Return the (x, y) coordinate for the center point of the cell that contains the specified text.  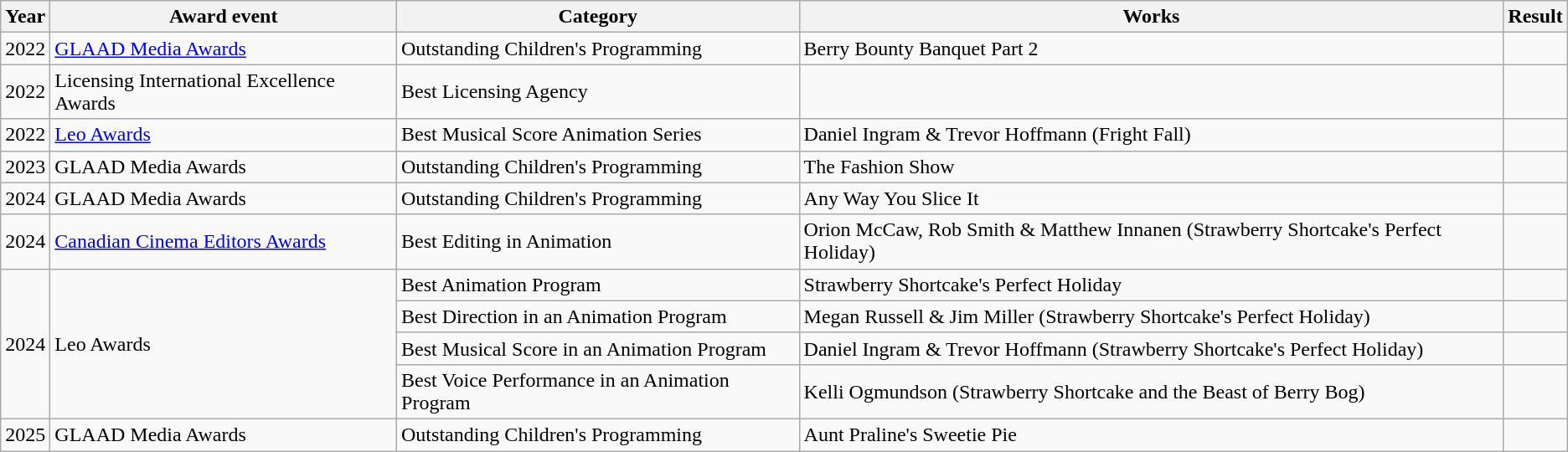
Best Direction in an Animation Program (598, 316)
Megan Russell & Jim Miller (Strawberry Shortcake's Perfect Holiday) (1151, 316)
Best Animation Program (598, 285)
Any Way You Slice It (1151, 198)
Daniel Ingram & Trevor Hoffmann (Fright Fall) (1151, 135)
Award event (224, 17)
Kelli Ogmundson (Strawberry Shortcake and the Beast of Berry Bog) (1151, 392)
Berry Bounty Banquet Part 2 (1151, 49)
Daniel Ingram & Trevor Hoffmann (Strawberry Shortcake's Perfect Holiday) (1151, 348)
Best Musical Score Animation Series (598, 135)
Category (598, 17)
Best Editing in Animation (598, 241)
Canadian Cinema Editors Awards (224, 241)
Result (1535, 17)
Best Licensing Agency (598, 92)
Year (25, 17)
Best Voice Performance in an Animation Program (598, 392)
2025 (25, 434)
Strawberry Shortcake's Perfect Holiday (1151, 285)
Licensing International Excellence Awards (224, 92)
The Fashion Show (1151, 167)
2023 (25, 167)
Orion McCaw, Rob Smith & Matthew Innanen (Strawberry Shortcake's Perfect Holiday) (1151, 241)
Aunt Praline's Sweetie Pie (1151, 434)
Best Musical Score in an Animation Program (598, 348)
Works (1151, 17)
